Capture the cell that displays the provided text and extract its (X, Y) central coordinate. 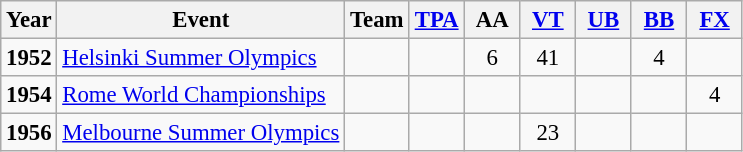
VT (548, 20)
Year (29, 20)
TPA (437, 20)
Melbourne Summer Olympics (201, 133)
1954 (29, 95)
23 (548, 133)
1952 (29, 58)
AA (492, 20)
41 (548, 58)
UB (604, 20)
Team (377, 20)
Helsinki Summer Olympics (201, 58)
FX (715, 20)
1956 (29, 133)
Event (201, 20)
6 (492, 58)
Rome World Championships (201, 95)
BB (659, 20)
